From the cell containing the given text, extract its center point as [X, Y] coordinate. 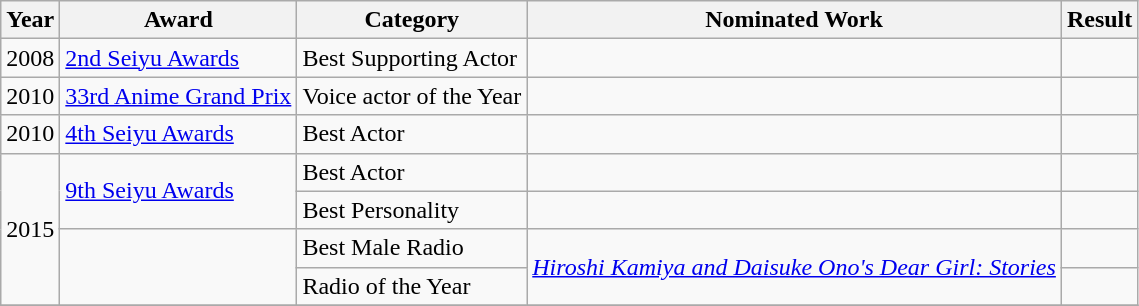
2015 [30, 229]
2008 [30, 58]
Radio of the Year [412, 286]
Best Male Radio [412, 248]
Nominated Work [794, 20]
Best Personality [412, 210]
Voice actor of the Year [412, 96]
Award [178, 20]
Year [30, 20]
33rd Anime Grand Prix [178, 96]
Hiroshi Kamiya and Daisuke Ono's Dear Girl: Stories [794, 267]
Result [1099, 20]
9th Seiyu Awards [178, 191]
2nd Seiyu Awards [178, 58]
Best Supporting Actor [412, 58]
Category [412, 20]
4th Seiyu Awards [178, 134]
